Return [X, Y] of the center of cell containing provided text 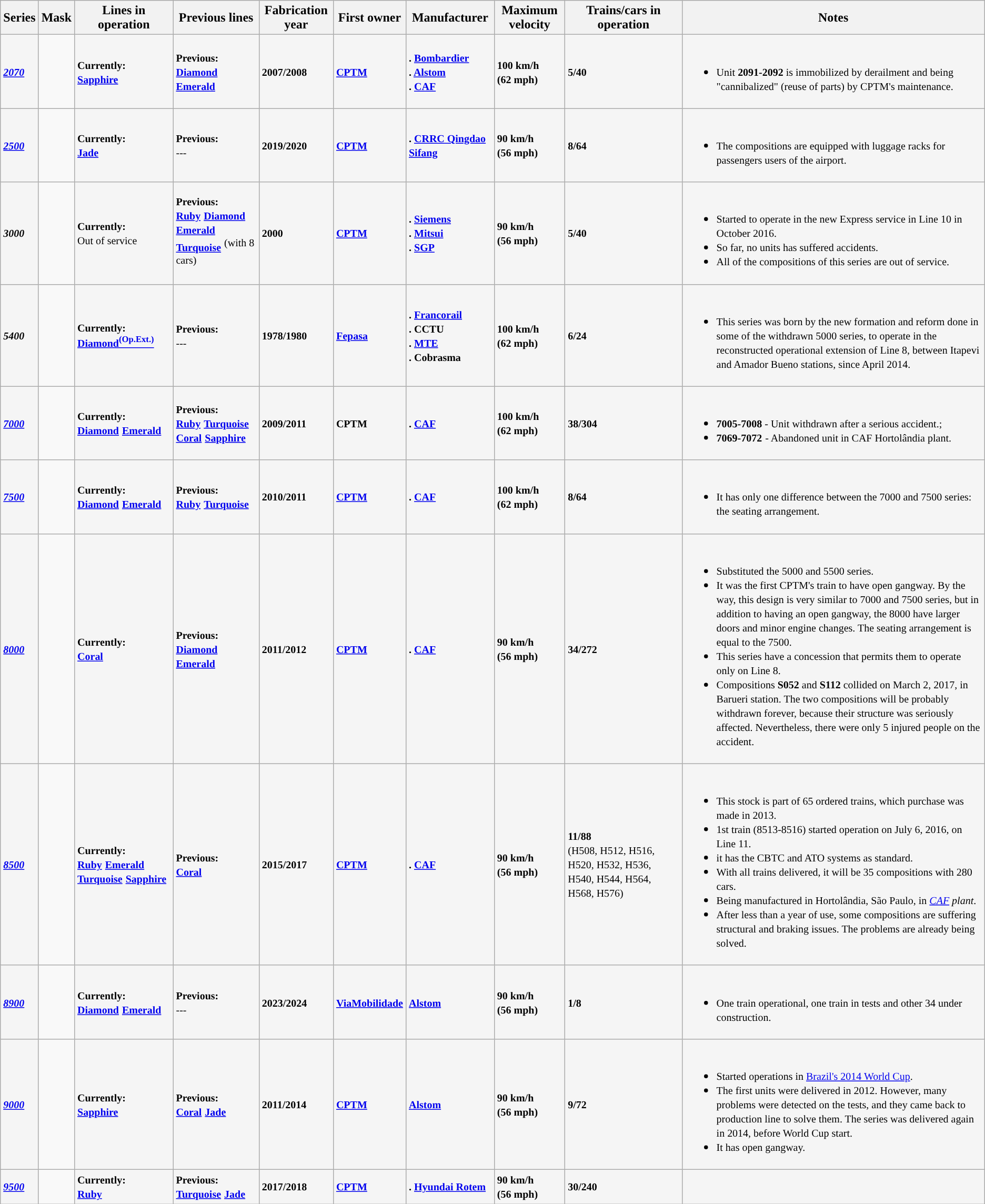
2015/2017 [296, 864]
. Hyundai Rotem [450, 1186]
9/72 [624, 1104]
First owner [369, 18]
Currently:Out of service [124, 233]
Previous: Turquoise Jade [216, 1186]
Manufacturer [450, 18]
Fepasa [369, 335]
Currently: Ruby Emerald Turquoise Sapphire [124, 864]
3000 [19, 233]
5400 [19, 335]
34/272 [624, 648]
Currently: Jade [124, 145]
Previous: Ruby Turquoise [216, 497]
8500 [19, 864]
Unit 2091-2092 is immobilized by derailment and being "cannibalized" (reuse of parts) by CPTM's maintenance. [833, 72]
2009/2011 [296, 423]
2011/2012 [296, 648]
6/24 [624, 335]
2000 [296, 233]
Currently: Diamond(Op.Ext.) [124, 335]
Currently: Ruby [124, 1186]
Previous: Coral [216, 864]
1978/1980 [296, 335]
7500 [19, 497]
7005-7008 - Unit withdrawn after a serious accident.;7069-7072 - Abandoned unit in CAF Hortolândia plant. [833, 423]
The compositions are equipped with luggage racks for passengers users of the airport. [833, 145]
It has only one difference between the 7000 and 7500 series: the seating arrangement. [833, 497]
2010/2011 [296, 497]
9000 [19, 1104]
2500 [19, 145]
. Siemens. Mitsui. SGP [450, 233]
Previous: Ruby Turquoise Coral Sapphire [216, 423]
11/88(H508, H512, H516, H520, H532, H536, H540, H544, H564, H568, H576) [624, 864]
2007/2008 [296, 72]
2019/2020 [296, 145]
8000 [19, 648]
Currently: Coral [124, 648]
Fabrication year [296, 18]
9500 [19, 1186]
Previous: Coral Jade [216, 1104]
1/8 [624, 1002]
2011/2014 [296, 1104]
Previous: Ruby Diamond Emerald Turquoise (with 8 cars) [216, 233]
. Francorail. CCTU. MTE. Cobrasma [450, 335]
2070 [19, 72]
Notes [833, 18]
. CRRC Qingdao Sifang [450, 145]
30/240 [624, 1186]
38/304 [624, 423]
8900 [19, 1002]
Series [19, 18]
Previous lines [216, 18]
Trains/cars in operation [624, 18]
Mask [56, 18]
. Bombardier. Alstom. CAF [450, 72]
Lines in operation [124, 18]
2017/2018 [296, 1186]
2023/2024 [296, 1002]
ViaMobilidade [369, 1002]
7000 [19, 423]
Maximum velocity [529, 18]
One train operational, one train in tests and other 34 under construction. [833, 1002]
